Return [x, y] of the center of cell containing provided text 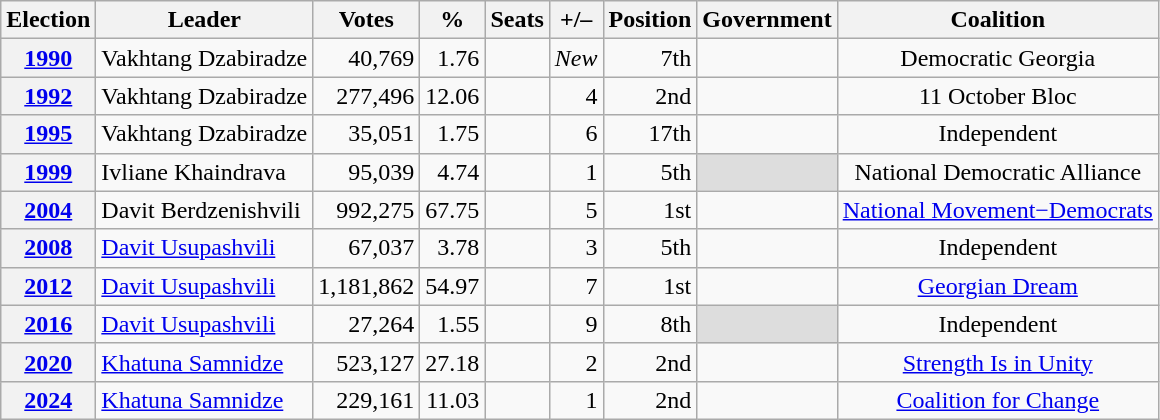
Leader [204, 20]
National Democratic Alliance [998, 172]
1.55 [452, 324]
67.75 [452, 210]
54.97 [452, 286]
4.74 [452, 172]
2 [576, 362]
95,039 [366, 172]
17th [650, 134]
Votes [366, 20]
Seats [517, 20]
Election [48, 20]
Position [650, 20]
2016 [48, 324]
35,051 [366, 134]
1.75 [452, 134]
67,037 [366, 248]
2020 [48, 362]
Davit Berdzenishvili [204, 210]
4 [576, 96]
11.03 [452, 400]
2012 [48, 286]
Coalition [998, 20]
1995 [48, 134]
Ivliane Khaindrava [204, 172]
277,496 [366, 96]
8th [650, 324]
Government [767, 20]
12.06 [452, 96]
2004 [48, 210]
5 [576, 210]
992,275 [366, 210]
1990 [48, 58]
% [452, 20]
+/– [576, 20]
6 [576, 134]
11 October Bloc [998, 96]
New [576, 58]
1,181,862 [366, 286]
Georgian Dream [998, 286]
7th [650, 58]
523,127 [366, 362]
2008 [48, 248]
Democratic Georgia [998, 58]
40,769 [366, 58]
9 [576, 324]
1992 [48, 96]
229,161 [366, 400]
Coalition for Change [998, 400]
1.76 [452, 58]
3.78 [452, 248]
1999 [48, 172]
Strength Is in Unity [998, 362]
3 [576, 248]
7 [576, 286]
2024 [48, 400]
27.18 [452, 362]
27,264 [366, 324]
National Movement−Democrats [998, 210]
